Find where the given text appears and provide that cell's center as [x, y] coordinate. 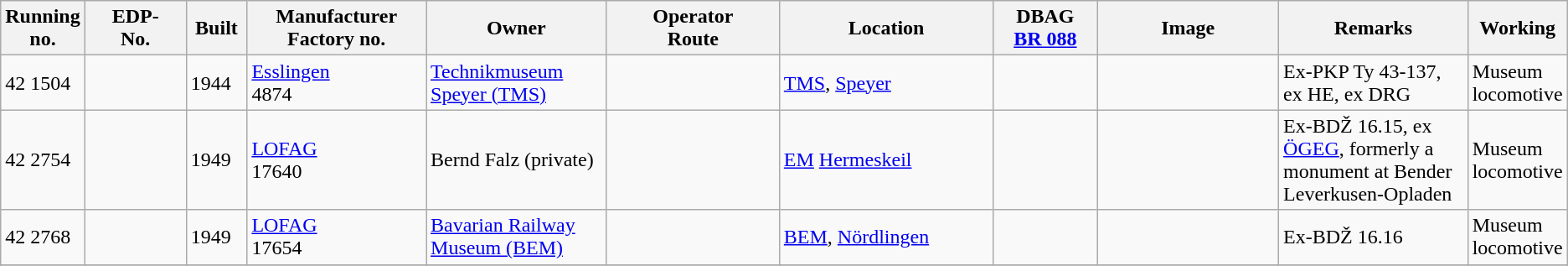
ManufacturerFactory no. [337, 29]
Location [886, 29]
BEM, Nördlingen [886, 237]
OperatorRoute [693, 29]
42 2754 [43, 159]
EM Hermeskeil [886, 159]
TMS, Speyer [886, 82]
42 1504 [43, 82]
Image [1188, 29]
Runningno. [43, 29]
Owner [517, 29]
EDP-No. [136, 29]
Working [1518, 29]
Ex-BDŽ 16.16 [1374, 237]
Built [216, 29]
Remarks [1374, 29]
42 2768 [43, 237]
Ex-BDŽ 16.15, ex ÖGEG, formerly a monument at Bender Leverkusen-Opladen [1374, 159]
Ex-PKP Ty 43-137, ex HE, ex DRG [1374, 82]
Esslingen4874 [337, 82]
Bavarian Railway Museum (BEM) [517, 237]
LOFAG17640 [337, 159]
Technikmuseum Speyer (TMS) [517, 82]
LOFAG17654 [337, 237]
1944 [216, 82]
Bernd Falz (private) [517, 159]
DBAGBR 088 [1045, 29]
